Return [X, Y] of the center of cell containing provided text 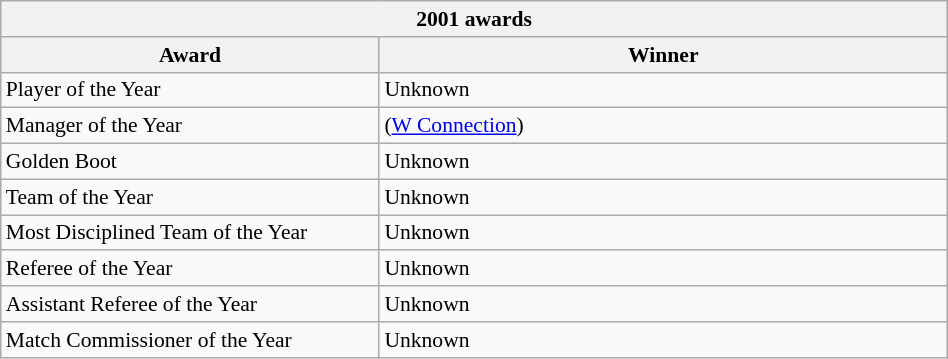
(W Connection) [663, 126]
Referee of the Year [190, 269]
Player of the Year [190, 90]
Winner [663, 55]
Team of the Year [190, 197]
2001 awards [474, 19]
Award [190, 55]
Golden Boot [190, 162]
Most Disciplined Team of the Year [190, 233]
Match Commissioner of the Year [190, 340]
Assistant Referee of the Year [190, 304]
Manager of the Year [190, 126]
